From the cell containing the given text, extract its center point as [X, Y] coordinate. 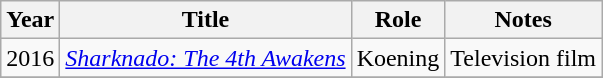
Role [398, 20]
Sharknado: The 4th Awakens [206, 58]
Koening [398, 58]
Year [30, 20]
Notes [524, 20]
Title [206, 20]
2016 [30, 58]
Television film [524, 58]
